Capture the cell that displays the provided text and extract its (X, Y) central coordinate. 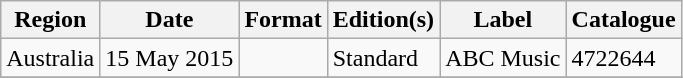
Standard (383, 58)
4722644 (624, 58)
Label (503, 20)
Format (283, 20)
15 May 2015 (170, 58)
Edition(s) (383, 20)
ABC Music (503, 58)
Date (170, 20)
Australia (50, 58)
Region (50, 20)
Catalogue (624, 20)
